Pinpoint the cell where the given text exists, returning its (x, y) midpoint coordinate. 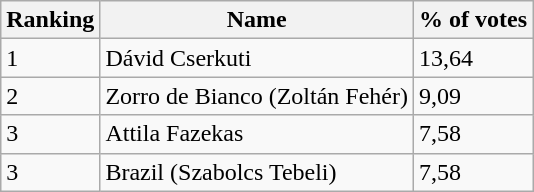
9,09 (472, 96)
13,64 (472, 58)
Attila Fazekas (257, 134)
1 (50, 58)
Ranking (50, 20)
Dávid Cserkuti (257, 58)
% of votes (472, 20)
Brazil (Szabolcs Tebeli) (257, 172)
2 (50, 96)
Name (257, 20)
Zorro de Bianco (Zoltán Fehér) (257, 96)
